Find where the given text appears and provide that cell's center as [x, y] coordinate. 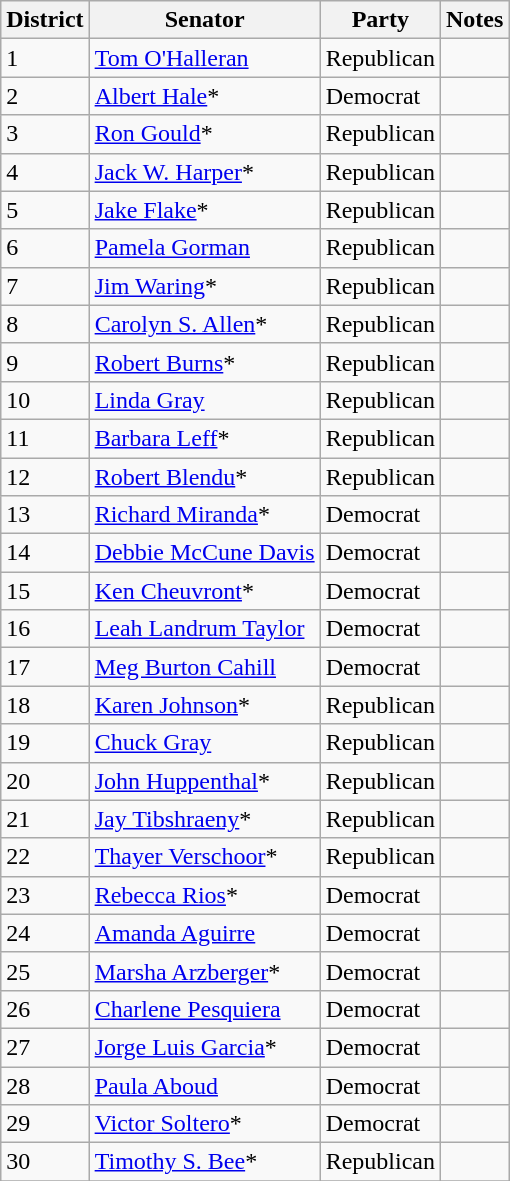
Senator [204, 20]
Victor Soltero* [204, 1124]
28 [45, 1085]
Carolyn S. Allen* [204, 324]
23 [45, 895]
16 [45, 629]
Leah Landrum Taylor [204, 629]
25 [45, 971]
6 [45, 248]
Rebecca Rios* [204, 895]
15 [45, 591]
10 [45, 400]
8 [45, 324]
18 [45, 705]
22 [45, 857]
Marsha Arzberger* [204, 971]
9 [45, 362]
Richard Miranda* [204, 515]
Jack W. Harper* [204, 172]
26 [45, 1009]
Ken Cheuvront* [204, 591]
Jorge Luis Garcia* [204, 1047]
3 [45, 134]
30 [45, 1162]
7 [45, 286]
19 [45, 743]
13 [45, 515]
20 [45, 781]
Albert Hale* [204, 96]
Party [380, 20]
11 [45, 438]
24 [45, 933]
2 [45, 96]
1 [45, 58]
Chuck Gray [204, 743]
Jake Flake* [204, 210]
Robert Blendu* [204, 477]
Amanda Aguirre [204, 933]
21 [45, 819]
Debbie McCune Davis [204, 553]
Paula Aboud [204, 1085]
Timothy S. Bee* [204, 1162]
Barbara Leff* [204, 438]
Notes [475, 20]
District [45, 20]
Karen Johnson* [204, 705]
5 [45, 210]
Jay Tibshraeny* [204, 819]
17 [45, 667]
14 [45, 553]
27 [45, 1047]
Jim Waring* [204, 286]
Pamela Gorman [204, 248]
Robert Burns* [204, 362]
Tom O'Halleran [204, 58]
Linda Gray [204, 400]
Thayer Verschoor* [204, 857]
Ron Gould* [204, 134]
12 [45, 477]
Meg Burton Cahill [204, 667]
29 [45, 1124]
John Huppenthal* [204, 781]
4 [45, 172]
Charlene Pesquiera [204, 1009]
